Find where the given text appears and provide that cell's center as (X, Y) coordinate. 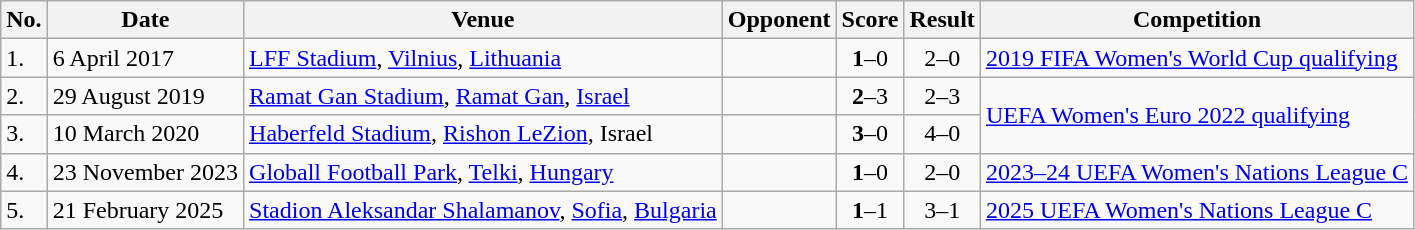
21 February 2025 (145, 210)
Haberfeld Stadium, Rishon LeZion, Israel (484, 134)
Stadion Aleksandar Shalamanov, Sofia, Bulgaria (484, 210)
1. (24, 58)
3. (24, 134)
4. (24, 172)
2019 FIFA Women's World Cup qualifying (1196, 58)
23 November 2023 (145, 172)
1–1 (870, 210)
10 March 2020 (145, 134)
6 April 2017 (145, 58)
UEFA Women's Euro 2022 qualifying (1196, 115)
Result (942, 20)
3–0 (870, 134)
4–0 (942, 134)
3–1 (942, 210)
Ramat Gan Stadium, Ramat Gan, Israel (484, 96)
LFF Stadium, Vilnius, Lithuania (484, 58)
No. (24, 20)
5. (24, 210)
Date (145, 20)
2023–24 UEFA Women's Nations League C (1196, 172)
Globall Football Park, Telki, Hungary (484, 172)
2025 UEFA Women's Nations League C (1196, 210)
Score (870, 20)
Venue (484, 20)
2. (24, 96)
Competition (1196, 20)
29 August 2019 (145, 96)
Opponent (779, 20)
